Determine the [x, y] coordinate at the center of the cell enclosing the given text.  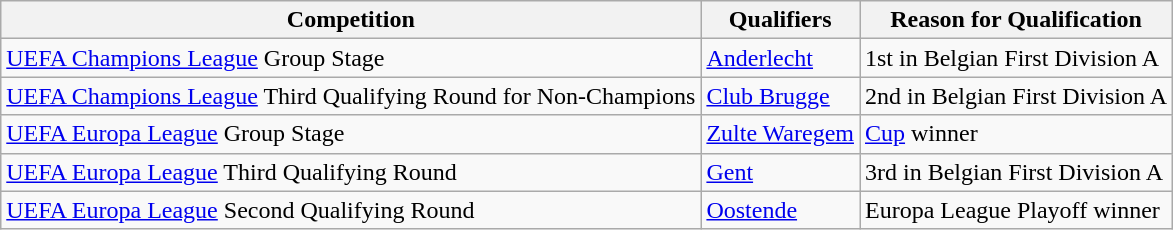
3rd in Belgian First Division A [1016, 172]
Reason for Qualification [1016, 20]
Cup winner [1016, 134]
Competition [351, 20]
Club Brugge [780, 96]
Oostende [780, 210]
Gent [780, 172]
UEFA Europa League Third Qualifying Round [351, 172]
UEFA Champions League Third Qualifying Round for Non-Champions [351, 96]
2nd in Belgian First Division A [1016, 96]
Zulte Waregem [780, 134]
Europa League Playoff winner [1016, 210]
UEFA Europa League Second Qualifying Round [351, 210]
UEFA Europa League Group Stage [351, 134]
UEFA Champions League Group Stage [351, 58]
1st in Belgian First Division A [1016, 58]
Qualifiers [780, 20]
Anderlecht [780, 58]
